Output the (X, Y) coordinate of the center of the cell containing the given text.  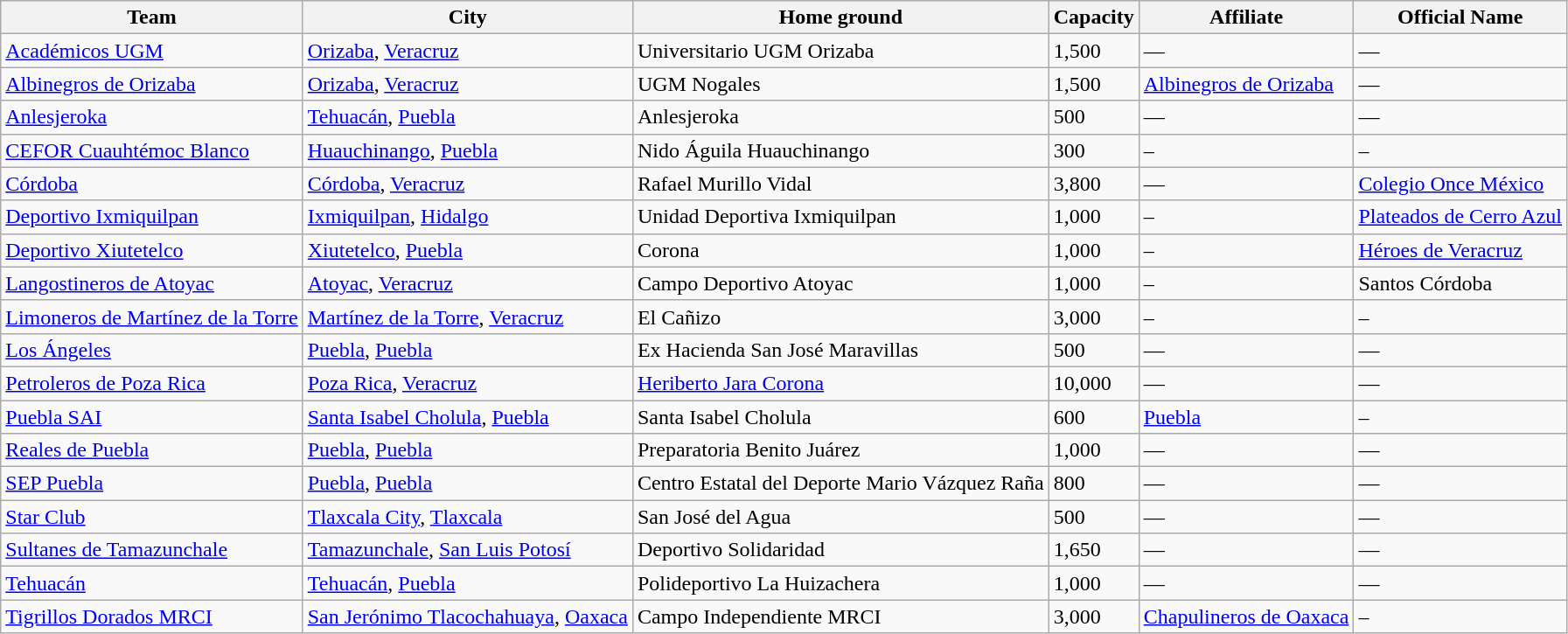
Unidad Deportiva Ixmiquilpan (840, 217)
Los Ángeles (152, 350)
Santos Córdoba (1460, 283)
300 (1093, 150)
Reales de Puebla (152, 450)
Ixmiquilpan, Hidalgo (467, 217)
Héroes de Veracruz (1460, 250)
Preparatoria Benito Juárez (840, 450)
Plateados de Cerro Azul (1460, 217)
Capacity (1093, 17)
10,000 (1093, 383)
Xiutetelco, Puebla (467, 250)
600 (1093, 417)
CEFOR Cuauhtémoc Blanco (152, 150)
Nido Águila Huauchinango (840, 150)
3,800 (1093, 184)
Córdoba, Veracruz (467, 184)
San Jerónimo Tlacochahuaya, Oaxaca (467, 617)
Team (152, 17)
Campo Deportivo Atoyac (840, 283)
Limoneros de Martínez de la Torre (152, 317)
Deportivo Ixmiquilpan (152, 217)
SEP Puebla (152, 484)
1,650 (1093, 550)
Universitario UGM Orizaba (840, 51)
San José del Agua (840, 517)
Colegio Once México (1460, 184)
Campo Independiente MRCI (840, 617)
Chapulineros de Oaxaca (1246, 617)
Santa Isabel Cholula, Puebla (467, 417)
Langostineros de Atoyac (152, 283)
Rafael Murillo Vidal (840, 184)
Puebla (1246, 417)
Tehuacán (152, 583)
Santa Isabel Cholula (840, 417)
Corona (840, 250)
El Cañizo (840, 317)
Deportivo Xiutetelco (152, 250)
Star Club (152, 517)
Petroleros de Poza Rica (152, 383)
Atoyac, Veracruz (467, 283)
Académicos UGM (152, 51)
800 (1093, 484)
Tigrillos Dorados MRCI (152, 617)
Ex Hacienda San José Maravillas (840, 350)
Tamazunchale, San Luis Potosí (467, 550)
Córdoba (152, 184)
Centro Estatal del Deporte Mario Vázquez Raña (840, 484)
Home ground (840, 17)
Tlaxcala City, Tlaxcala (467, 517)
Affiliate (1246, 17)
Huauchinango, Puebla (467, 150)
Puebla SAI (152, 417)
UGM Nogales (840, 84)
Martínez de la Torre, Veracruz (467, 317)
Heriberto Jara Corona (840, 383)
Official Name (1460, 17)
Poza Rica, Veracruz (467, 383)
Sultanes de Tamazunchale (152, 550)
Deportivo Solidaridad (840, 550)
City (467, 17)
Polideportivo La Huizachera (840, 583)
